Search for the cell housing the specified text and yield its [x, y] center coordinate. 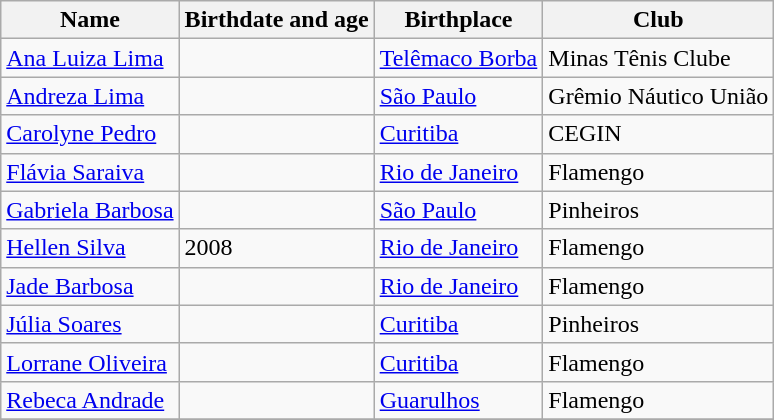
Birthdate and age [276, 20]
Guarulhos [458, 400]
Hellen Silva [90, 248]
Gabriela Barbosa [90, 210]
Club [658, 20]
CEGIN [658, 134]
Flávia Saraiva [90, 172]
Jade Barbosa [90, 286]
Birthplace [458, 20]
Telêmaco Borba [458, 58]
Name [90, 20]
Grêmio Náutico União [658, 96]
Andreza Lima [90, 96]
Júlia Soares [90, 324]
Ana Luiza Lima [90, 58]
Rebeca Andrade [90, 400]
Lorrane Oliveira [90, 362]
Carolyne Pedro [90, 134]
2008 [276, 248]
Minas Tênis Clube [658, 58]
